Detect which cell encompasses the target text, then output its [x, y] center coordinate. 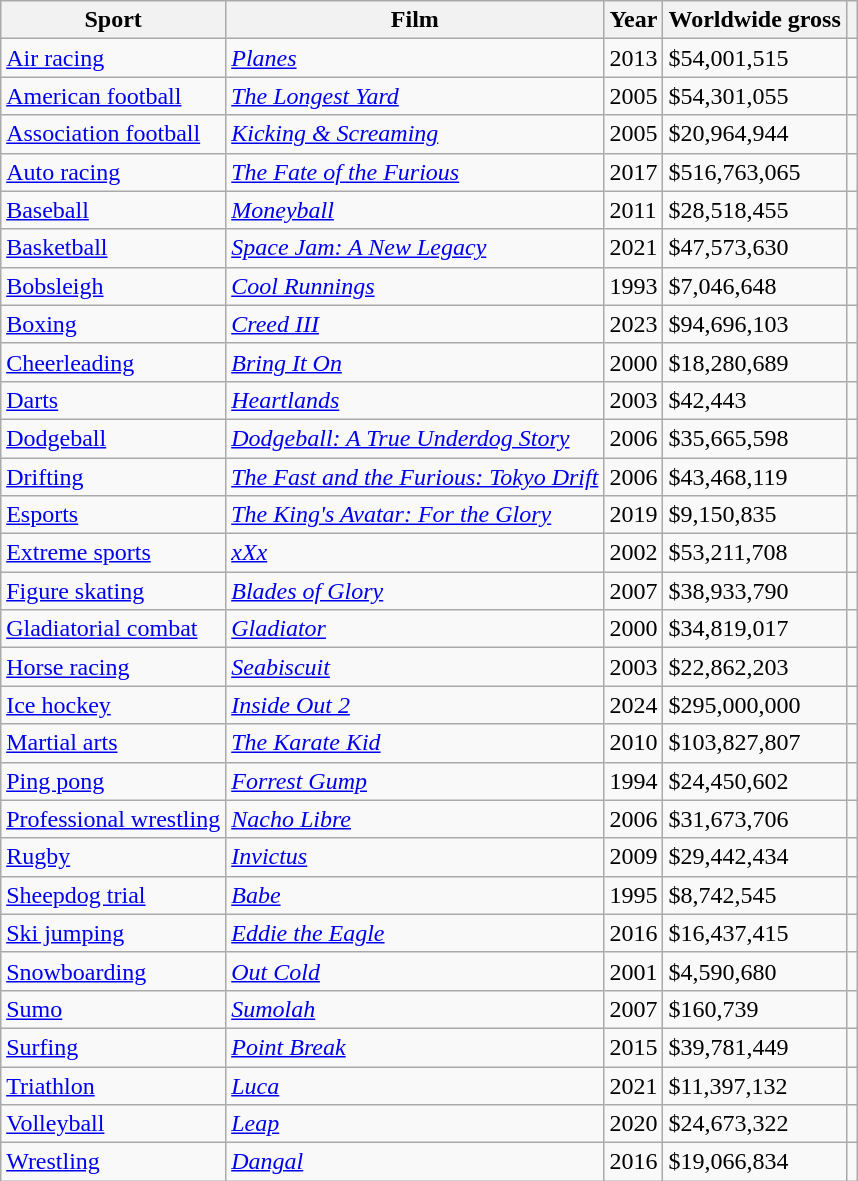
$7,046,648 [754, 286]
Kicking & Screaming [415, 134]
$516,763,065 [754, 172]
Cool Runnings [415, 286]
Moneyball [415, 210]
2020 [634, 1124]
$94,696,103 [754, 324]
The Karate Kid [415, 743]
xXx [415, 553]
2023 [634, 324]
$16,437,415 [754, 933]
$28,518,455 [754, 210]
Year [634, 20]
$22,862,203 [754, 667]
2002 [634, 553]
Sumo [114, 1009]
Planes [415, 58]
$31,673,706 [754, 819]
$160,739 [754, 1009]
$42,443 [754, 400]
Bring It On [415, 362]
$24,450,602 [754, 781]
Dodgeball [114, 438]
Rugby [114, 857]
Wrestling [114, 1162]
1995 [634, 895]
Inside Out 2 [415, 705]
Martial arts [114, 743]
The Longest Yard [415, 96]
$53,211,708 [754, 553]
The King's Avatar: For the Glory [415, 515]
Sport [114, 20]
$4,590,680 [754, 971]
$35,665,598 [754, 438]
$9,150,835 [754, 515]
Blades of Glory [415, 591]
Ping pong [114, 781]
Basketball [114, 248]
Ski jumping [114, 933]
1993 [634, 286]
Gladiator [415, 629]
$29,442,434 [754, 857]
Leap [415, 1124]
Snowboarding [114, 971]
2013 [634, 58]
2024 [634, 705]
Dangal [415, 1162]
Volleyball [114, 1124]
Eddie the Eagle [415, 933]
Surfing [114, 1047]
2019 [634, 515]
2015 [634, 1047]
$54,301,055 [754, 96]
Baseball [114, 210]
Luca [415, 1085]
Association football [114, 134]
Point Break [415, 1047]
Boxing [114, 324]
$54,001,515 [754, 58]
2017 [634, 172]
$47,573,630 [754, 248]
Nacho Libre [415, 819]
Out Cold [415, 971]
$38,933,790 [754, 591]
$295,000,000 [754, 705]
Triathlon [114, 1085]
$8,742,545 [754, 895]
Extreme sports [114, 553]
Babe [415, 895]
$43,468,119 [754, 477]
$39,781,449 [754, 1047]
The Fast and the Furious: Tokyo Drift [415, 477]
Forrest Gump [415, 781]
Gladiatorial combat [114, 629]
2010 [634, 743]
Film [415, 20]
Drifting [114, 477]
Sheepdog trial [114, 895]
Ice hockey [114, 705]
Auto racing [114, 172]
$18,280,689 [754, 362]
Heartlands [415, 400]
Horse racing [114, 667]
Worldwide gross [754, 20]
2011 [634, 210]
1994 [634, 781]
Sumolah [415, 1009]
Seabiscuit [415, 667]
Figure skating [114, 591]
2001 [634, 971]
Invictus [415, 857]
$11,397,132 [754, 1085]
$20,964,944 [754, 134]
Cheerleading [114, 362]
$24,673,322 [754, 1124]
Bobsleigh [114, 286]
Air racing [114, 58]
2009 [634, 857]
Dodgeball: A True Underdog Story [415, 438]
$19,066,834 [754, 1162]
Creed III [415, 324]
The Fate of the Furious [415, 172]
American football [114, 96]
Esports [114, 515]
Professional wrestling [114, 819]
Space Jam: A New Legacy [415, 248]
$103,827,807 [754, 743]
Darts [114, 400]
$34,819,017 [754, 629]
